Capture the cell that displays the provided text and extract its (X, Y) central coordinate. 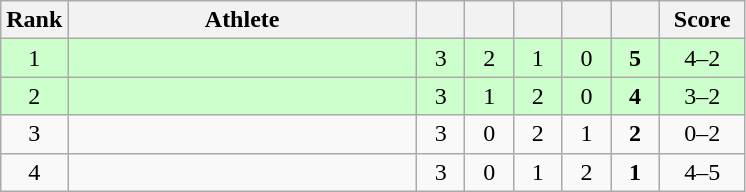
4–2 (702, 58)
3–2 (702, 96)
Athlete (242, 20)
4–5 (702, 172)
Score (702, 20)
Rank (34, 20)
5 (636, 58)
0–2 (702, 134)
